Pinpoint the cell where the given text exists, returning its [x, y] midpoint coordinate. 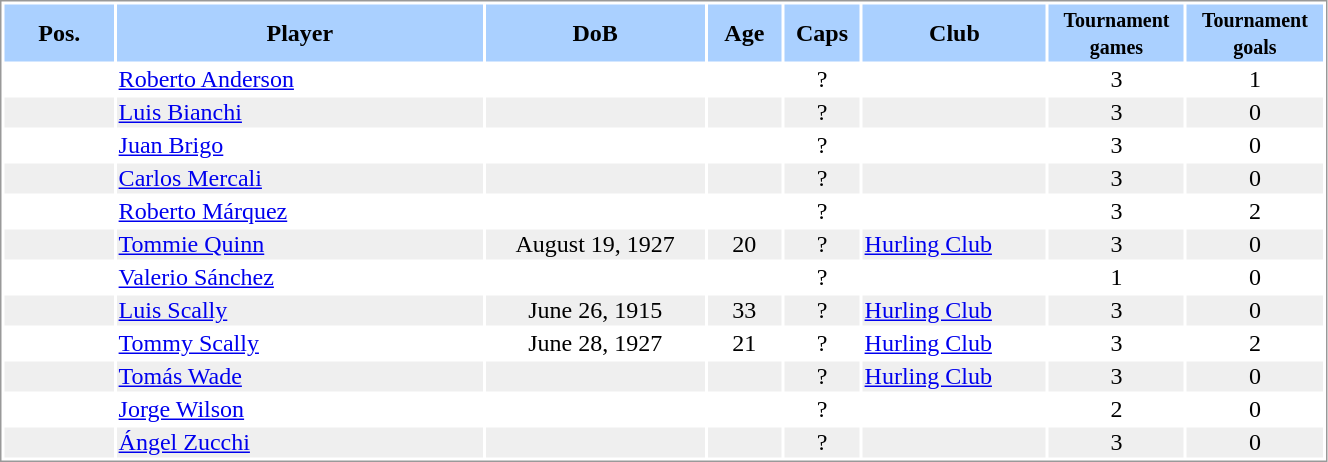
Club [954, 32]
33 [744, 311]
Roberto Márquez [300, 211]
Ángel Zucchi [300, 443]
Player [300, 32]
Luis Bianchi [300, 113]
Caps [822, 32]
Tomás Wade [300, 377]
Jorge Wilson [300, 409]
August 19, 1927 [596, 245]
Tournamentgoals [1255, 32]
20 [744, 245]
Age [744, 32]
Tommie Quinn [300, 245]
Valerio Sánchez [300, 277]
Roberto Anderson [300, 79]
Pos. [59, 32]
Carlos Mercali [300, 179]
DoB [596, 32]
June 28, 1927 [596, 343]
Tommy Scally [300, 343]
Luis Scally [300, 311]
21 [744, 343]
Juan Brigo [300, 145]
June 26, 1915 [596, 311]
Tournamentgames [1116, 32]
